Detect which cell encompasses the target text, then output its (X, Y) center coordinate. 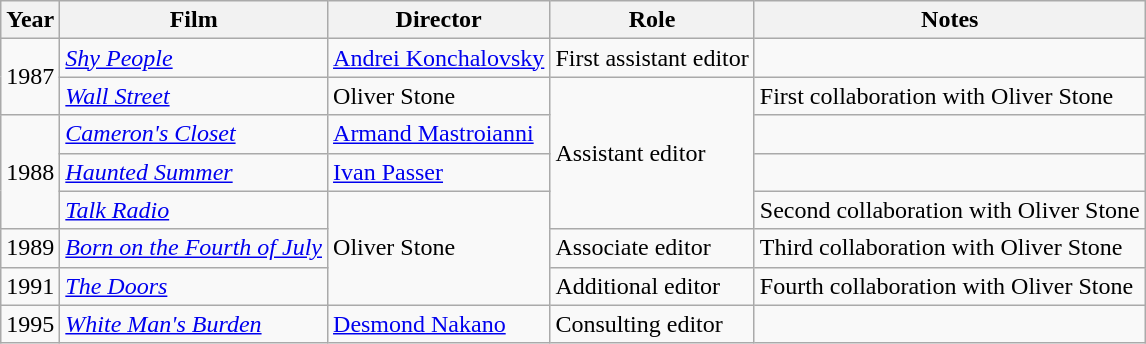
1988 (30, 172)
Fourth collaboration with Oliver Stone (950, 286)
1987 (30, 77)
The Doors (194, 286)
Year (30, 20)
Third collaboration with Oliver Stone (950, 248)
Associate editor (652, 248)
Wall Street (194, 96)
Born on the Fourth of July (194, 248)
Armand Mastroianni (439, 134)
First collaboration with Oliver Stone (950, 96)
White Man's Burden (194, 324)
Andrei Konchalovsky (439, 58)
1989 (30, 248)
Shy People (194, 58)
Role (652, 20)
Cameron's Closet (194, 134)
Director (439, 20)
Additional editor (652, 286)
1991 (30, 286)
Notes (950, 20)
Film (194, 20)
Second collaboration with Oliver Stone (950, 210)
First assistant editor (652, 58)
Ivan Passer (439, 172)
1995 (30, 324)
Assistant editor (652, 153)
Haunted Summer (194, 172)
Desmond Nakano (439, 324)
Consulting editor (652, 324)
Talk Radio (194, 210)
